Provide the (x, y) coordinate of the cell's center where the given text is located.  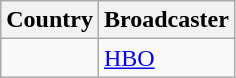
Broadcaster (166, 20)
Country (50, 20)
HBO (166, 58)
